For the text-containing cell, return its midpoint in (x, y) coordinate format. 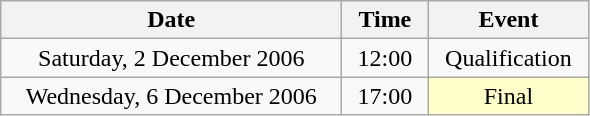
Event (508, 20)
Saturday, 2 December 2006 (172, 58)
17:00 (385, 96)
Time (385, 20)
Date (172, 20)
Wednesday, 6 December 2006 (172, 96)
12:00 (385, 58)
Qualification (508, 58)
Final (508, 96)
